Scan for the cell matching the given text and deliver its [x, y] coordinate at center. 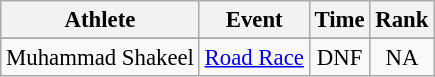
NA [402, 58]
Muhammad Shakeel [100, 58]
Athlete [100, 20]
Road Race [254, 58]
Rank [402, 20]
DNF [340, 58]
Event [254, 20]
Time [340, 20]
